Determine the (x, y) coordinate at the center of the cell enclosing the given text.  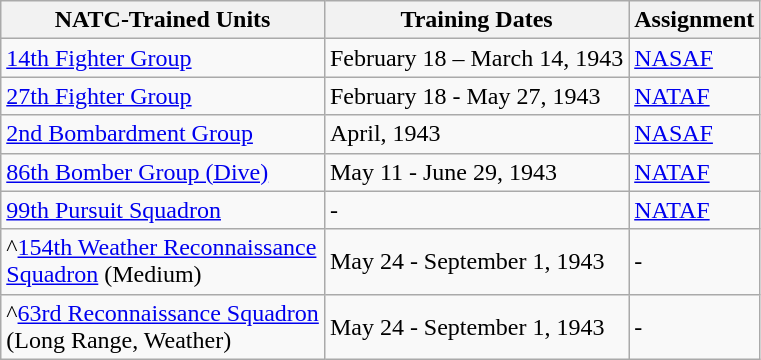
27th Fighter Group (163, 96)
April, 1943 (476, 134)
February 18 – March 14, 1943 (476, 58)
86th Bomber Group (Dive) (163, 172)
Training Dates (476, 20)
May 11 - June 29, 1943 (476, 172)
February 18 - May 27, 1943 (476, 96)
NATC-Trained Units (163, 20)
99th Pursuit Squadron (163, 210)
2nd Bombardment Group (163, 134)
14th Fighter Group (163, 58)
^154th Weather ReconnaissanceSquadron (Medium) (163, 262)
Assignment (694, 20)
^63rd Reconnaissance Squadron(Long Range, Weather) (163, 326)
